Scan for the cell matching the given text and deliver its [x, y] coordinate at center. 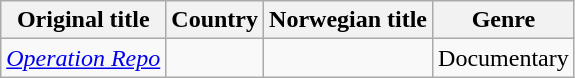
Operation Repo [84, 58]
Documentary [504, 58]
Genre [504, 20]
Norwegian title [348, 20]
Country [215, 20]
Original title [84, 20]
